Determine the (x, y) coordinate at the center of the cell enclosing the given text.  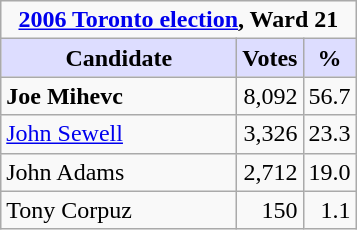
Joe Mihevc (119, 96)
Votes (270, 58)
John Sewell (119, 134)
19.0 (330, 172)
% (330, 58)
Candidate (119, 58)
2006 Toronto election, Ward 21 (178, 20)
23.3 (330, 134)
Tony Corpuz (119, 210)
8,092 (270, 96)
3,326 (270, 134)
John Adams (119, 172)
150 (270, 210)
1.1 (330, 210)
2,712 (270, 172)
56.7 (330, 96)
